Determine the (x, y) coordinate at the center of the cell enclosing the given text.  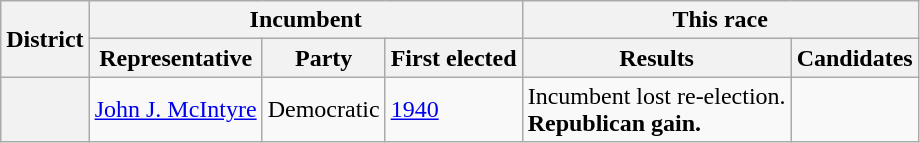
Democratic (324, 110)
District (45, 39)
John J. McIntyre (176, 110)
Candidates (854, 58)
First elected (454, 58)
Party (324, 58)
Incumbent lost re-election.Republican gain. (656, 110)
Incumbent (306, 20)
Representative (176, 58)
This race (720, 20)
Results (656, 58)
1940 (454, 110)
